Detect which cell encompasses the target text, then output its [x, y] center coordinate. 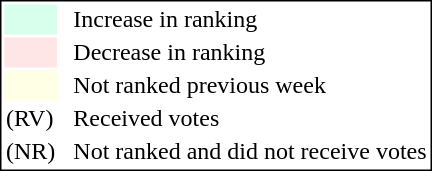
(RV) [30, 119]
Received votes [250, 119]
Not ranked previous week [250, 85]
Increase in ranking [250, 19]
(NR) [30, 151]
Decrease in ranking [250, 53]
Not ranked and did not receive votes [250, 151]
